Output the (x, y) coordinate of the center of the cell containing the given text.  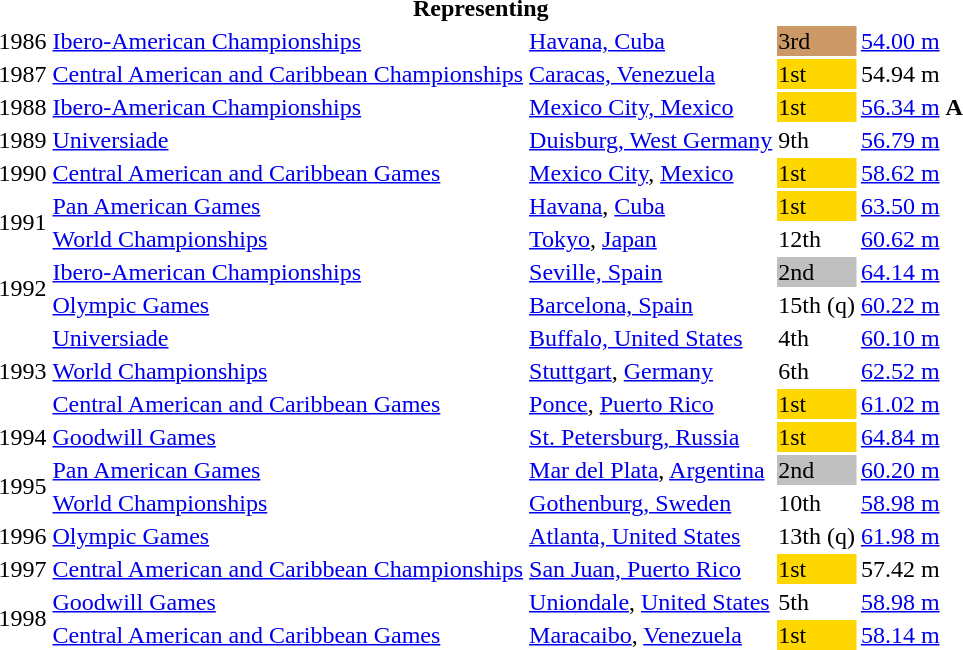
10th (817, 503)
San Juan, Puerto Rico (651, 569)
Ponce, Puerto Rico (651, 404)
3rd (817, 41)
Stuttgart, Germany (651, 371)
Barcelona, Spain (651, 305)
Buffalo, United States (651, 338)
15th (q) (817, 305)
Maracaibo, Venezuela (651, 635)
Mar del Plata, Argentina (651, 470)
Caracas, Venezuela (651, 74)
Duisburg, West Germany (651, 140)
St. Petersburg, Russia (651, 437)
13th (q) (817, 536)
Tokyo, Japan (651, 239)
Atlanta, United States (651, 536)
Seville, Spain (651, 272)
4th (817, 338)
12th (817, 239)
5th (817, 602)
9th (817, 140)
6th (817, 371)
Gothenburg, Sweden (651, 503)
Uniondale, United States (651, 602)
